Determine the (x, y) coordinate at the center of the cell enclosing the given text.  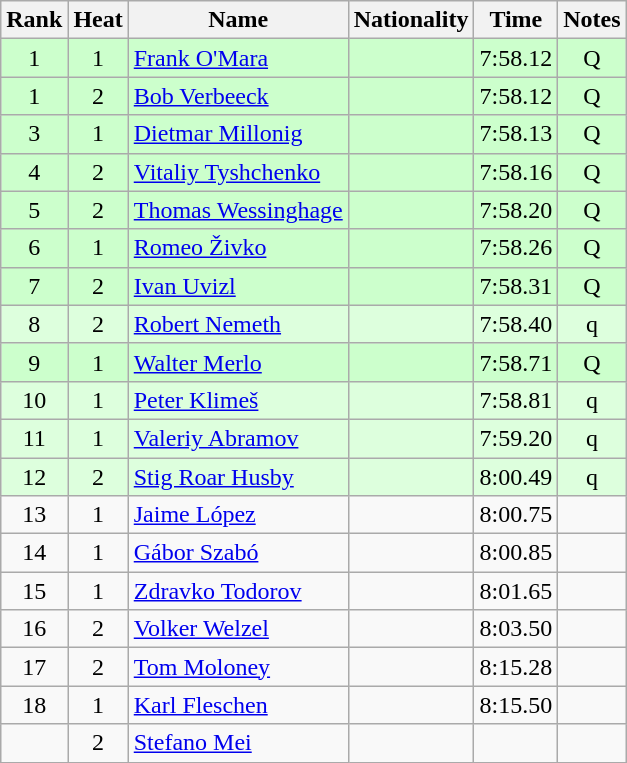
Time (516, 20)
7:58.40 (516, 324)
Thomas Wessinghage (238, 210)
Vitaliy Tyshchenko (238, 172)
4 (34, 172)
13 (34, 515)
8:00.75 (516, 515)
Dietmar Millonig (238, 134)
6 (34, 248)
10 (34, 400)
Nationality (411, 20)
11 (34, 438)
7:58.31 (516, 286)
Walter Merlo (238, 362)
17 (34, 667)
7:58.16 (516, 172)
5 (34, 210)
Gábor Szabó (238, 553)
7 (34, 286)
3 (34, 134)
Romeo Živko (238, 248)
Valeriy Abramov (238, 438)
Stig Roar Husby (238, 477)
9 (34, 362)
8:03.50 (516, 629)
Jaime López (238, 515)
Name (238, 20)
16 (34, 629)
8:15.50 (516, 705)
12 (34, 477)
Robert Nemeth (238, 324)
8:15.28 (516, 667)
8 (34, 324)
Bob Verbeeck (238, 96)
7:59.20 (516, 438)
14 (34, 553)
Stefano Mei (238, 743)
Volker Welzel (238, 629)
7:58.20 (516, 210)
15 (34, 591)
Karl Fleschen (238, 705)
Tom Moloney (238, 667)
8:01.65 (516, 591)
Zdravko Todorov (238, 591)
18 (34, 705)
8:00.49 (516, 477)
Heat (98, 20)
7:58.26 (516, 248)
Peter Klimeš (238, 400)
7:58.71 (516, 362)
Rank (34, 20)
Ivan Uvizl (238, 286)
7:58.81 (516, 400)
8:00.85 (516, 553)
7:58.13 (516, 134)
Notes (592, 20)
Frank O'Mara (238, 58)
